Search for the cell housing the specified text and yield its (X, Y) center coordinate. 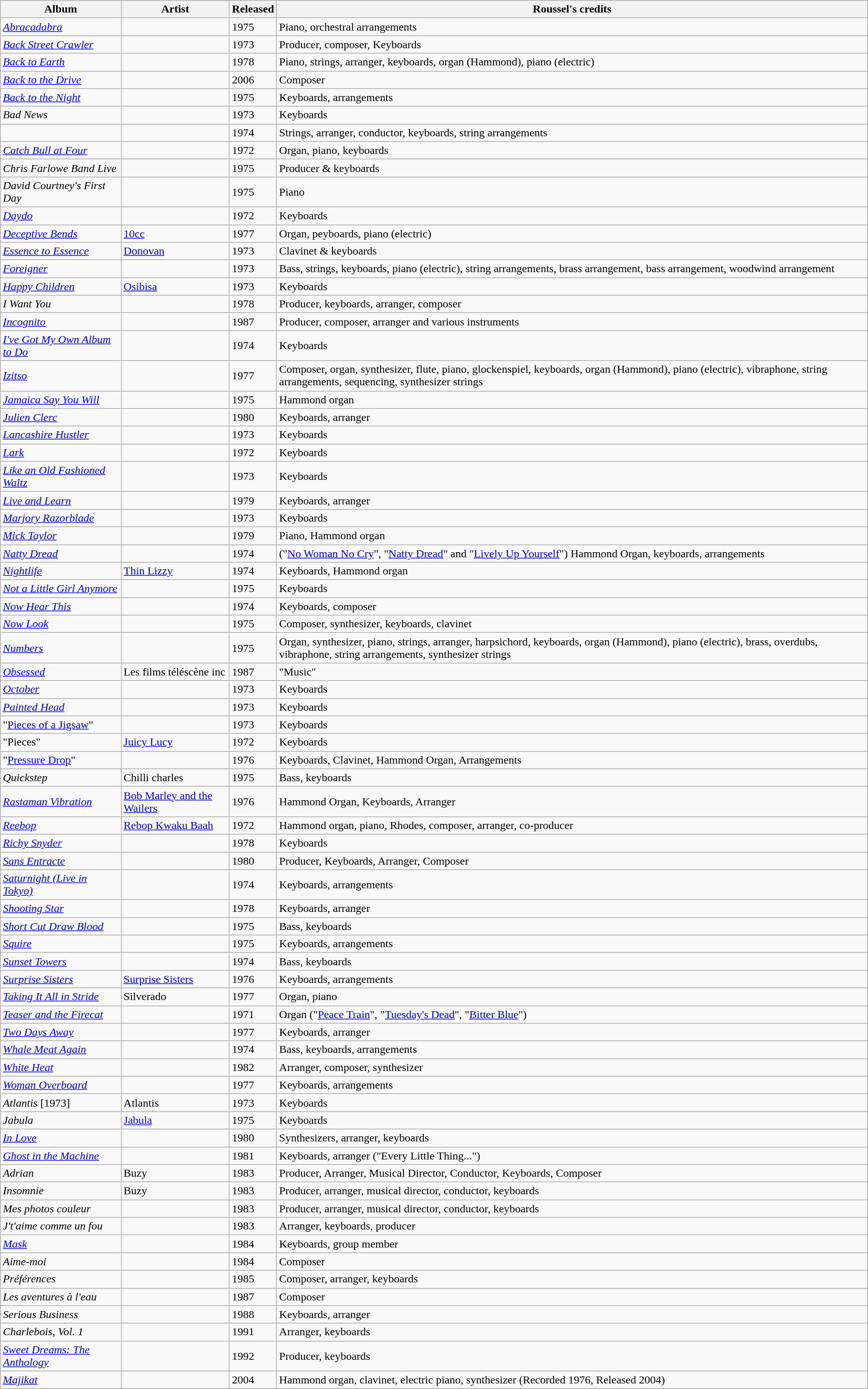
Atlantis [1973] (61, 1102)
Mick Taylor (61, 535)
Mes photos couleur (61, 1209)
Thin Lizzy (175, 571)
Catch Bull at Four (61, 150)
Piano, Hammond organ (572, 535)
Whale Meat Again (61, 1050)
1992 (253, 1356)
Album (61, 9)
Les aventures à l'eau (61, 1297)
Organ, piano, keyboards (572, 150)
Producer & keyboards (572, 168)
Producer, keyboards (572, 1356)
Keyboards, composer (572, 606)
Marjory Razorblade (61, 518)
Julien Clerc (61, 417)
1991 (253, 1332)
Serious Business (61, 1314)
Lark (61, 452)
"Music" (572, 672)
Hammond organ, piano, Rhodes, composer, arranger, co-producer (572, 825)
Hammond organ (572, 400)
Hammond organ, clavinet, electric piano, synthesizer (Recorded 1976, Released 2004) (572, 1380)
1985 (253, 1279)
Reebop (61, 825)
Keyboards, group member (572, 1244)
Majikat (61, 1380)
Live and Learn (61, 500)
Piano (572, 192)
Keyboards, arranger ("Every Little Thing...") (572, 1156)
Saturnight (Live in Tokyo) (61, 885)
2006 (253, 80)
Préférences (61, 1279)
Bob Marley and the Wailers (175, 801)
Incognito (61, 322)
Clavinet & keyboards (572, 251)
Osibisa (175, 287)
"Pieces of a Jigsaw" (61, 725)
Chilli charles (175, 777)
Ghost in the Machine (61, 1156)
In Love (61, 1138)
1988 (253, 1314)
Nightlife (61, 571)
Piano, strings, arranger, keyboards, organ (Hammond), piano (electric) (572, 62)
Composer, synthesizer, keyboards, clavinet (572, 624)
Numbers (61, 648)
2004 (253, 1380)
J't'aime comme un fou (61, 1226)
Back Street Crawler (61, 45)
Bass, strings, keyboards, piano (electric), string arrangements, brass arrangement, bass arrangement, woodwind arrangement (572, 269)
Keyboards, Clavinet, Hammond Organ, Arrangements (572, 760)
Rastaman Vibration (61, 801)
Organ, peyboards, piano (electric) (572, 233)
Deceptive Bends (61, 233)
Now Hear This (61, 606)
Izitso (61, 376)
Adrian (61, 1173)
Sweet Dreams: The Anthology (61, 1356)
Back to Earth (61, 62)
Organ ("Peace Train", "Tuesday's Dead", "Bitter Blue") (572, 1014)
Not a Little Girl Anymore (61, 589)
Teaser and the Firecat (61, 1014)
Daydo (61, 216)
Bass, keyboards, arrangements (572, 1050)
Two Days Away (61, 1032)
Mask (61, 1244)
Sans Entracte (61, 861)
Shooting Star (61, 909)
Producer, Arranger, Musical Director, Conductor, Keyboards, Composer (572, 1173)
Released (253, 9)
White Heat (61, 1067)
Juicy Lucy (175, 742)
Keyboards, Hammond organ (572, 571)
Happy Children (61, 287)
I've Got My Own Album to Do (61, 346)
Synthesizers, arranger, keyboards (572, 1138)
Richy Snyder (61, 843)
Composer, arranger, keyboards (572, 1279)
Silverado (175, 997)
October (61, 689)
Producer, composer, Keyboards (572, 45)
Artist (175, 9)
Foreigner (61, 269)
Woman Overboard (61, 1085)
Natty Dread (61, 553)
I Want You (61, 304)
"Pressure Drop" (61, 760)
Insomnie (61, 1191)
Abracadabra (61, 27)
Lancashire Hustler (61, 435)
("No Woman No Cry", "Natty Dread" and "Lively Up Yourself") Hammond Organ, keyboards, arrangements (572, 553)
Like an Old Fashioned Waltz (61, 477)
Hammond Organ, Keyboards, Arranger (572, 801)
Producer, composer, arranger and various instruments (572, 322)
Quickstep (61, 777)
1981 (253, 1156)
Producer, Keyboards, Arranger, Composer (572, 861)
Bad News (61, 115)
Obsessed (61, 672)
Producer, keyboards, arranger, composer (572, 304)
Rebop Kwaku Baah (175, 825)
Jamaica Say You Will (61, 400)
1971 (253, 1014)
Sunset Towers (61, 962)
Charlebois, Vol. 1 (61, 1332)
Atlantis (175, 1102)
Arranger, keyboards, producer (572, 1226)
10cc (175, 233)
Now Look (61, 624)
Arranger, composer, synthesizer (572, 1067)
David Courtney's First Day (61, 192)
Arranger, keyboards (572, 1332)
Piano, orchestral arrangements (572, 27)
Back to the Night (61, 97)
Strings, arranger, conductor, keyboards, string arrangements (572, 133)
Essence to Essence (61, 251)
1982 (253, 1067)
Back to the Drive (61, 80)
Short Cut Draw Blood (61, 926)
Roussel's credits (572, 9)
Chris Farlowe Band Live (61, 168)
Organ, piano (572, 997)
Squire (61, 944)
Les films téléscène inc (175, 672)
Donovan (175, 251)
Painted Head (61, 707)
"Pieces" (61, 742)
Aime-moi (61, 1262)
Taking It All in Stride (61, 997)
